Locate the cell with the specified text and output its (X, Y) center coordinate. 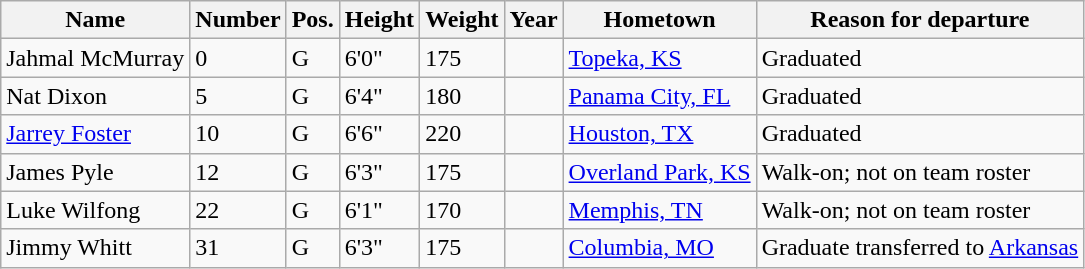
Panama City, FL (660, 96)
12 (238, 172)
6'6" (379, 134)
Nat Dixon (96, 96)
Reason for departure (920, 20)
220 (462, 134)
6'4" (379, 96)
Height (379, 20)
James Pyle (96, 172)
Hometown (660, 20)
5 (238, 96)
Houston, TX (660, 134)
Luke Wilfong (96, 210)
Jahmal McMurray (96, 58)
Number (238, 20)
Name (96, 20)
Memphis, TN (660, 210)
180 (462, 96)
Overland Park, KS (660, 172)
31 (238, 248)
Year (534, 20)
6'1" (379, 210)
Graduate transferred to Arkansas (920, 248)
Columbia, MO (660, 248)
170 (462, 210)
22 (238, 210)
Weight (462, 20)
Pos. (312, 20)
Jarrey Foster (96, 134)
Topeka, KS (660, 58)
Jimmy Whitt (96, 248)
6'0" (379, 58)
10 (238, 134)
0 (238, 58)
